Determine the (X, Y) coordinate at the center of the cell enclosing the given text.  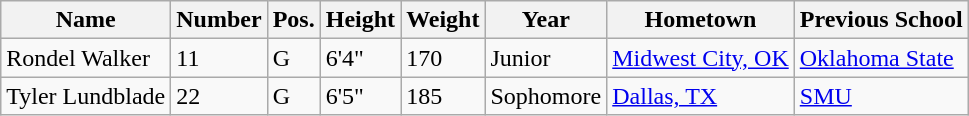
11 (219, 58)
Height (360, 20)
Name (86, 20)
185 (443, 96)
Oklahoma State (881, 58)
Tyler Lundblade (86, 96)
Rondel Walker (86, 58)
Weight (443, 20)
SMU (881, 96)
Midwest City, OK (701, 58)
170 (443, 58)
6'4" (360, 58)
Dallas, TX (701, 96)
Previous School (881, 20)
Year (546, 20)
Hometown (701, 20)
Junior (546, 58)
Pos. (294, 20)
Sophomore (546, 96)
22 (219, 96)
6'5" (360, 96)
Number (219, 20)
